Extract the [X, Y] coordinate from the center of the cell holding the provided text.  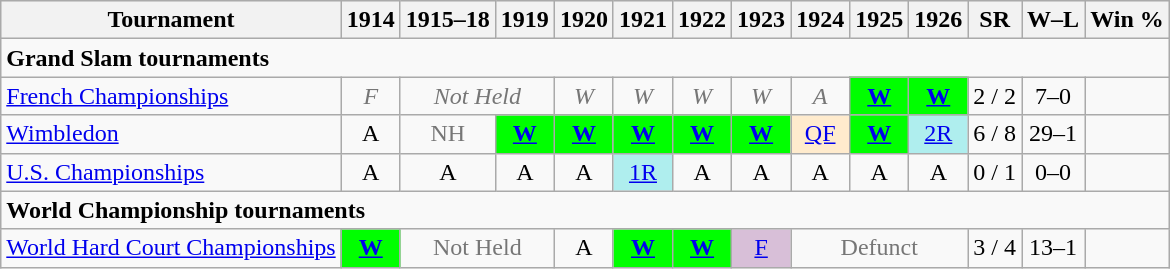
W–L [1054, 20]
World Championship tournaments [586, 210]
2 / 2 [995, 96]
2R [938, 134]
SR [995, 20]
13–1 [1054, 248]
0 / 1 [995, 172]
Grand Slam tournaments [586, 58]
6 / 8 [995, 134]
1R [642, 172]
U.S. Championships [171, 172]
World Hard Court Championships [171, 248]
Wimbledon [171, 134]
1920 [584, 20]
Win % [1128, 20]
1925 [880, 20]
7–0 [1054, 96]
1922 [702, 20]
1923 [762, 20]
1921 [642, 20]
29–1 [1054, 134]
1924 [820, 20]
1926 [938, 20]
3 / 4 [995, 248]
NH [448, 134]
1915–18 [448, 20]
Defunct [880, 248]
Tournament [171, 20]
QF [820, 134]
1914 [370, 20]
French Championships [171, 96]
1919 [524, 20]
0–0 [1054, 172]
